Locate the cell with the specified text and output its [X, Y] center coordinate. 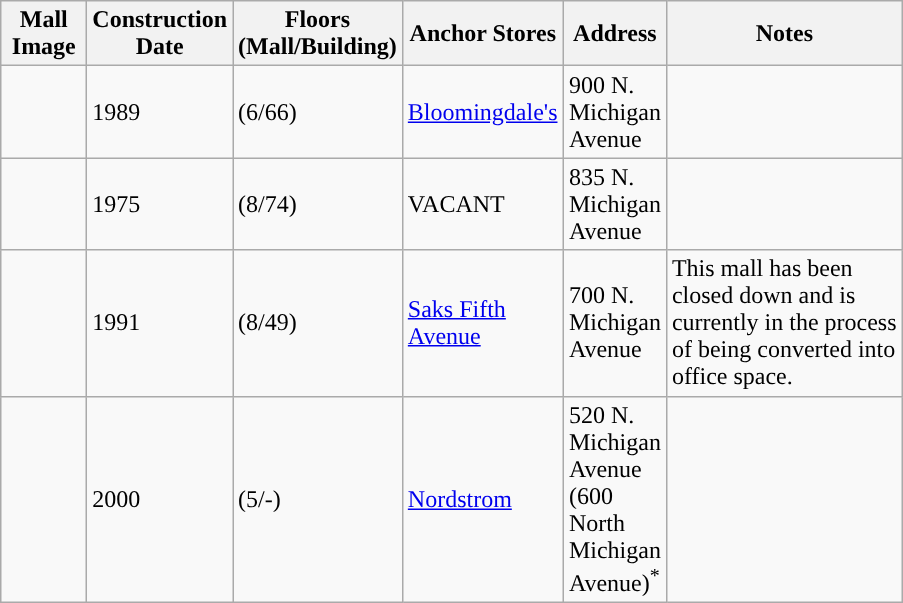
(8/74) [318, 204]
2000 [160, 500]
Mall Image [44, 34]
Anchor Stores [482, 34]
Notes [784, 34]
(8/49) [318, 323]
1989 [160, 112]
1991 [160, 323]
835 N. Michigan Avenue [614, 204]
900 N. Michigan Avenue [614, 112]
Saks Fifth Avenue [482, 323]
Bloomingdale's [482, 112]
Address [614, 34]
This mall has been closed down and is currently in the process of being converted into office space. [784, 323]
700 N. Michigan Avenue [614, 323]
Nordstrom [482, 500]
(6/66) [318, 112]
VACANT [482, 204]
(5/-) [318, 500]
Floors (Mall/Building) [318, 34]
1975 [160, 204]
Construction Date [160, 34]
520 N. Michigan Avenue(600 North Michigan Avenue)* [614, 500]
